Output the (X, Y) coordinate of the center of the cell containing the given text.  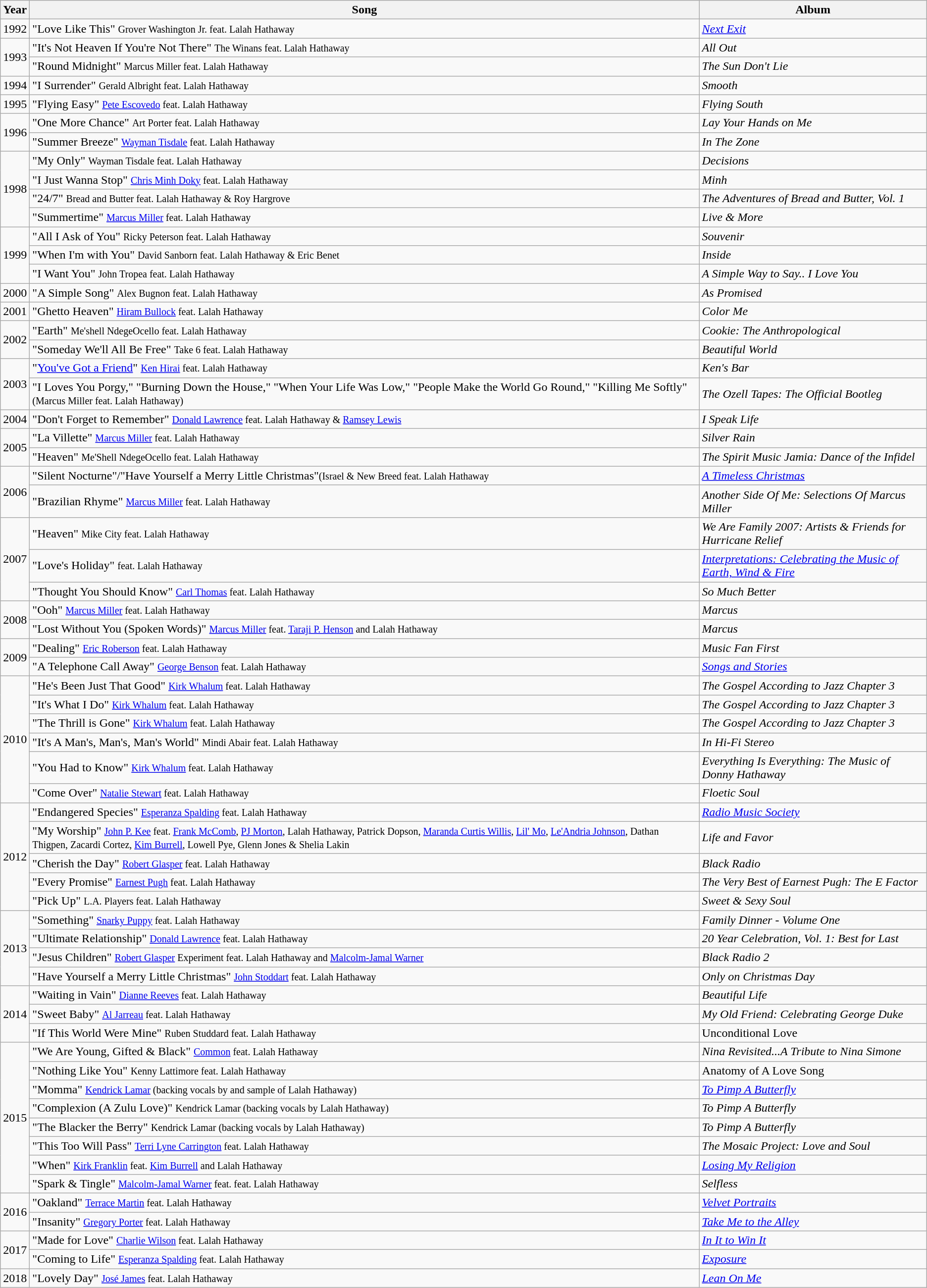
The Adventures of Bread and Butter, Vol. 1 (813, 198)
Songs and Stories (813, 667)
"Love's Holiday" feat. Lalah Hathaway (364, 566)
"Silent Nocturne"/"Have Yourself a Merry Little Christmas"(Israel & New Breed feat. Lalah Hathaway (364, 476)
Velvet Portraits (813, 1202)
"Sweet Baby" Al Jarreau feat. Lalah Hathaway (364, 1014)
"Love Like This" Grover Washington Jr. feat. Lalah Hathaway (364, 29)
Sweet & Sexy Soul (813, 901)
"Jesus Children" Robert Glasper Experiment feat. Lalah Hathaway and Malcolm-Jamal Warner (364, 958)
2001 (15, 312)
Souvenir (813, 236)
Take Me to the Alley (813, 1221)
"Made for Love" Charlie Wilson feat. Lalah Hathaway (364, 1240)
Only on Christmas Day (813, 976)
Lay Your Hands on Me (813, 123)
Cookie: The Anthropological (813, 330)
"La Villette" Marcus Miller feat. Lalah Hathaway (364, 438)
"Have Yourself a Merry Little Christmas" John Stoddart feat. Lalah Hathaway (364, 976)
"All I Ask of You" Ricky Peterson feat. Lalah Hathaway (364, 236)
"Come Over" Natalie Stewart feat. Lalah Hathaway (364, 793)
"Spark & Tingle" Malcolm-Jamal Warner feat. feat. Lalah Hathaway (364, 1183)
Flying South (813, 104)
So Much Better (813, 591)
Minh (813, 179)
"One More Chance" Art Porter feat. Lalah Hathaway (364, 123)
"It's Not Heaven If You're Not There" The Winans feat. Lalah Hathaway (364, 48)
"If This World Were Mine" Ruben Studdard feat. Lalah Hathaway (364, 1033)
"It's A Man's, Man's, Man's World" Mindi Abair feat. Lalah Hathaway (364, 742)
2002 (15, 340)
"Don't Forget to Remember" Donald Lawrence feat. Lalah Hathaway & Ramsey Lewis (364, 419)
2016 (15, 1212)
2006 (15, 491)
2003 (15, 384)
Inside (813, 255)
The Mosaic Project: Love and Soul (813, 1146)
"Brazilian Rhyme" Marcus Miller feat. Lalah Hathaway (364, 501)
Color Me (813, 312)
"24/7" Bread and Butter feat. Lalah Hathaway & Roy Hargrove (364, 198)
As Promised (813, 293)
"You've Got a Friend" Ken Hirai feat. Lalah Hathaway (364, 368)
1992 (15, 29)
"Flying Easy" Pete Escovedo feat. Lalah Hathaway (364, 104)
2009 (15, 657)
"Earth" Me'shell NdegeOcello feat. Lalah Hathaway (364, 330)
"A Simple Song" Alex Bugnon feat. Lalah Hathaway (364, 293)
"Coming to Life" Esperanza Spalding feat. Lalah Hathaway (364, 1259)
"Thought You Should Know" Carl Thomas feat. Lalah Hathaway (364, 591)
"When" Kirk Franklin feat. Kim Burrell and Lalah Hathaway (364, 1165)
"A Telephone Call Away" George Benson feat. Lalah Hathaway (364, 667)
"I Just Wanna Stop" Chris Minh Doky feat. Lalah Hathaway (364, 179)
We Are Family 2007: Artists & Friends for Hurricane Relief (813, 533)
Nina Revisited...A Tribute to Nina Simone (813, 1052)
"Complexion (A Zulu Love)" Kendrick Lamar (backing vocals by Lalah Hathaway) (364, 1108)
In It to Win It (813, 1240)
2012 (15, 856)
2007 (15, 559)
1993 (15, 57)
Interpretations: Celebrating the Music of Earth, Wind & Fire (813, 566)
"Round Midnight" Marcus Miller feat. Lalah Hathaway (364, 66)
Music Fan First (813, 648)
Unconditional Love (813, 1033)
A Simple Way to Say.. I Love You (813, 274)
Smooth (813, 85)
2014 (15, 1014)
"We Are Young, Gifted & Black" Common feat. Lalah Hathaway (364, 1052)
Floetic Soul (813, 793)
1998 (15, 189)
"Cherish the Day" Robert Glasper feat. Lalah Hathaway (364, 863)
"This Too Will Pass" Terri Lyne Carrington feat. Lalah Hathaway (364, 1146)
Ken's Bar (813, 368)
"Ghetto Heaven" Hiram Bullock feat. Lalah Hathaway (364, 312)
"I Surrender" Gerald Albright feat. Lalah Hathaway (364, 85)
2017 (15, 1250)
All Out (813, 48)
2015 (15, 1118)
In The Zone (813, 142)
2018 (15, 1278)
Decisions (813, 161)
1996 (15, 132)
"Waiting in Vain" Dianne Reeves feat. Lalah Hathaway (364, 995)
"Heaven" Mike City feat. Lalah Hathaway (364, 533)
Silver Rain (813, 438)
2010 (15, 739)
Beautiful Life (813, 995)
"I Want You" John Tropea feat. Lalah Hathaway (364, 274)
In Hi-Fi Stereo (813, 742)
A Timeless Christmas (813, 476)
20 Year Celebration, Vol. 1: Best for Last (813, 939)
My Old Friend: Celebrating George Duke (813, 1014)
2013 (15, 948)
2004 (15, 419)
Radio Music Society (813, 812)
"Summer Breeze" Wayman Tisdale feat. Lalah Hathaway (364, 142)
Song (364, 10)
"Lost Without You (Spoken Words)" Marcus Miller feat. Taraji P. Henson and Lalah Hathaway (364, 629)
"Every Promise" Earnest Pugh feat. Lalah Hathaway (364, 882)
The Ozell Tapes: The Official Bootleg (813, 393)
The Very Best of Earnest Pugh: The E Factor (813, 882)
The Sun Don't Lie (813, 66)
Losing My Religion (813, 1165)
"Oakland" Terrace Martin feat. Lalah Hathaway (364, 1202)
"The Blacker the Berry" Kendrick Lamar (backing vocals by Lalah Hathaway) (364, 1127)
"Summertime" Marcus Miller feat. Lalah Hathaway (364, 217)
Beautiful World (813, 349)
Everything Is Everything: The Music of Donny Hathaway (813, 768)
"Ooh" Marcus Miller feat. Lalah Hathaway (364, 610)
"Nothing Like You" Kenny Lattimore feat. Lalah Hathaway (364, 1071)
Life and Favor (813, 837)
"He's Been Just That Good" Kirk Whalum feat. Lalah Hathaway (364, 686)
"It's What I Do" Kirk Whalum feat. Lalah Hathaway (364, 704)
Anatomy of A Love Song (813, 1071)
2005 (15, 447)
"Ultimate Relationship" Donald Lawrence feat. Lalah Hathaway (364, 939)
Black Radio 2 (813, 958)
Selfless (813, 1183)
"Heaven" Me'Shell NdegeOcello feat. Lalah Hathaway (364, 457)
Next Exit (813, 29)
2008 (15, 620)
Live & More (813, 217)
1995 (15, 104)
"Something" Snarky Puppy feat. Lalah Hathaway (364, 920)
"My Only" Wayman Tisdale feat. Lalah Hathaway (364, 161)
I Speak Life (813, 419)
1999 (15, 255)
Another Side Of Me: Selections Of Marcus Miller (813, 501)
"Someday We'll All Be Free" Take 6 feat. Lalah Hathaway (364, 349)
"Lovely Day" José James feat. Lalah Hathaway (364, 1278)
The Spirit Music Jamia: Dance of the Infidel (813, 457)
"Momma" Kendrick Lamar (backing vocals by and sample of Lalah Hathaway) (364, 1089)
"Insanity" Gregory Porter feat. Lalah Hathaway (364, 1221)
Lean On Me (813, 1278)
"Dealing" Eric Roberson feat. Lalah Hathaway (364, 648)
2000 (15, 293)
"The Thrill is Gone" Kirk Whalum feat. Lalah Hathaway (364, 723)
Album (813, 10)
"When I'm with You" David Sanborn feat. Lalah Hathaway & Eric Benet (364, 255)
"Endangered Species" Esperanza Spalding feat. Lalah Hathaway (364, 812)
"Pick Up" L.A. Players feat. Lalah Hathaway (364, 901)
Exposure (813, 1259)
Family Dinner - Volume One (813, 920)
1994 (15, 85)
"You Had to Know" Kirk Whalum feat. Lalah Hathaway (364, 768)
Year (15, 10)
Black Radio (813, 863)
